For the text-containing cell, return its midpoint in [x, y] coordinate format. 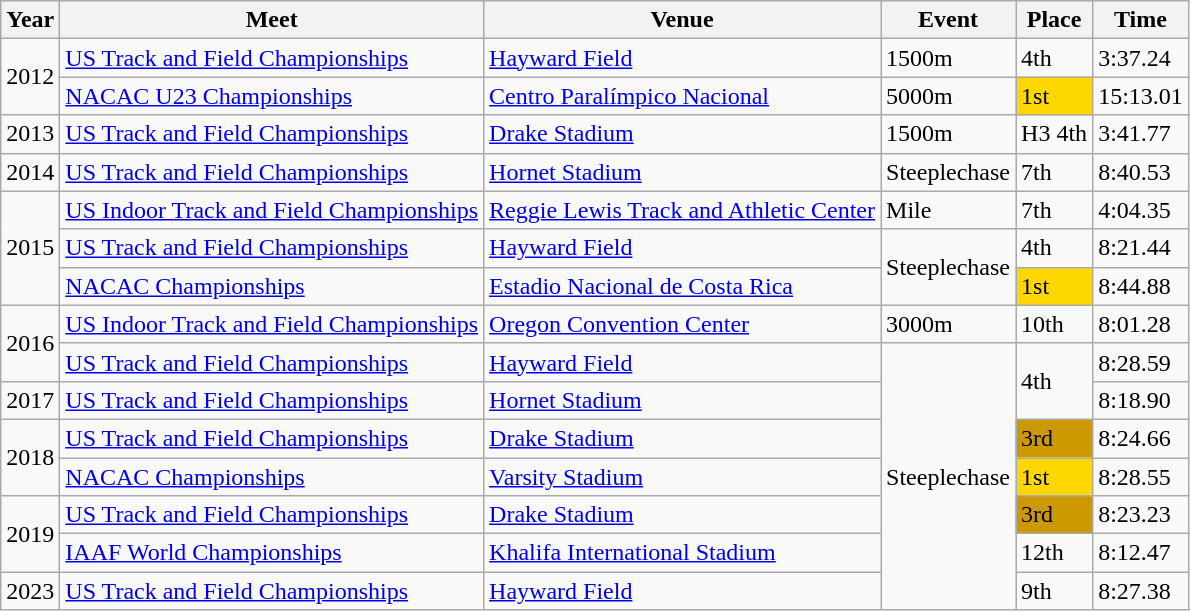
Oregon Convention Center [682, 324]
3:37.24 [1141, 58]
Varsity Stadium [682, 477]
8:24.66 [1141, 438]
NACAC U23 Championships [272, 96]
Reggie Lewis Track and Athletic Center [682, 210]
Event [948, 20]
2013 [30, 134]
8:18.90 [1141, 400]
2019 [30, 534]
Place [1054, 20]
2023 [30, 591]
8:23.23 [1141, 515]
Mile [948, 210]
8:01.28 [1141, 324]
Time [1141, 20]
8:27.38 [1141, 591]
10th [1054, 324]
2018 [30, 457]
8:40.53 [1141, 172]
5000m [948, 96]
8:21.44 [1141, 248]
8:12.47 [1141, 553]
2015 [30, 248]
3000m [948, 324]
2017 [30, 400]
8:28.55 [1141, 477]
4:04.35 [1141, 210]
8:44.88 [1141, 286]
Khalifa International Stadium [682, 553]
2016 [30, 343]
Year [30, 20]
IAAF World Championships [272, 553]
15:13.01 [1141, 96]
2014 [30, 172]
3:41.77 [1141, 134]
Meet [272, 20]
Centro Paralímpico Nacional [682, 96]
2012 [30, 77]
8:28.59 [1141, 362]
12th [1054, 553]
Venue [682, 20]
H3 4th [1054, 134]
9th [1054, 591]
Estadio Nacional de Costa Rica [682, 286]
